Return the (x, y) coordinate for the center point of the cell that contains the specified text.  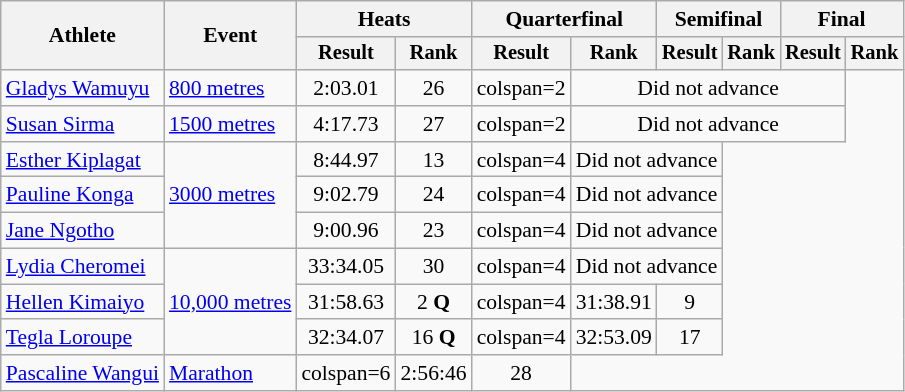
8:44.97 (346, 160)
2:03.01 (346, 88)
16 Q (433, 338)
Heats (384, 19)
3000 metres (230, 196)
1500 metres (230, 124)
10,000 metres (230, 302)
4:17.73 (346, 124)
26 (433, 88)
Lydia Cheromei (82, 267)
2:56:46 (433, 373)
33:34.05 (346, 267)
13 (433, 160)
Quarterfinal (564, 19)
Semifinal (718, 19)
Tegla Loroupe (82, 338)
9:00.96 (346, 231)
Event (230, 36)
Marathon (230, 373)
30 (433, 267)
Pauline Konga (82, 195)
Gladys Wamuyu (82, 88)
24 (433, 195)
800 metres (230, 88)
31:38.91 (614, 302)
28 (522, 373)
31:58.63 (346, 302)
17 (690, 338)
32:53.09 (614, 338)
27 (433, 124)
9 (690, 302)
32:34.07 (346, 338)
2 Q (433, 302)
9:02.79 (346, 195)
Pascaline Wangui (82, 373)
Hellen Kimaiyo (82, 302)
colspan=6 (346, 373)
Final (842, 19)
Esther Kiplagat (82, 160)
23 (433, 231)
Susan Sirma (82, 124)
Athlete (82, 36)
Jane Ngotho (82, 231)
